For the text-containing cell, return its midpoint in (X, Y) coordinate format. 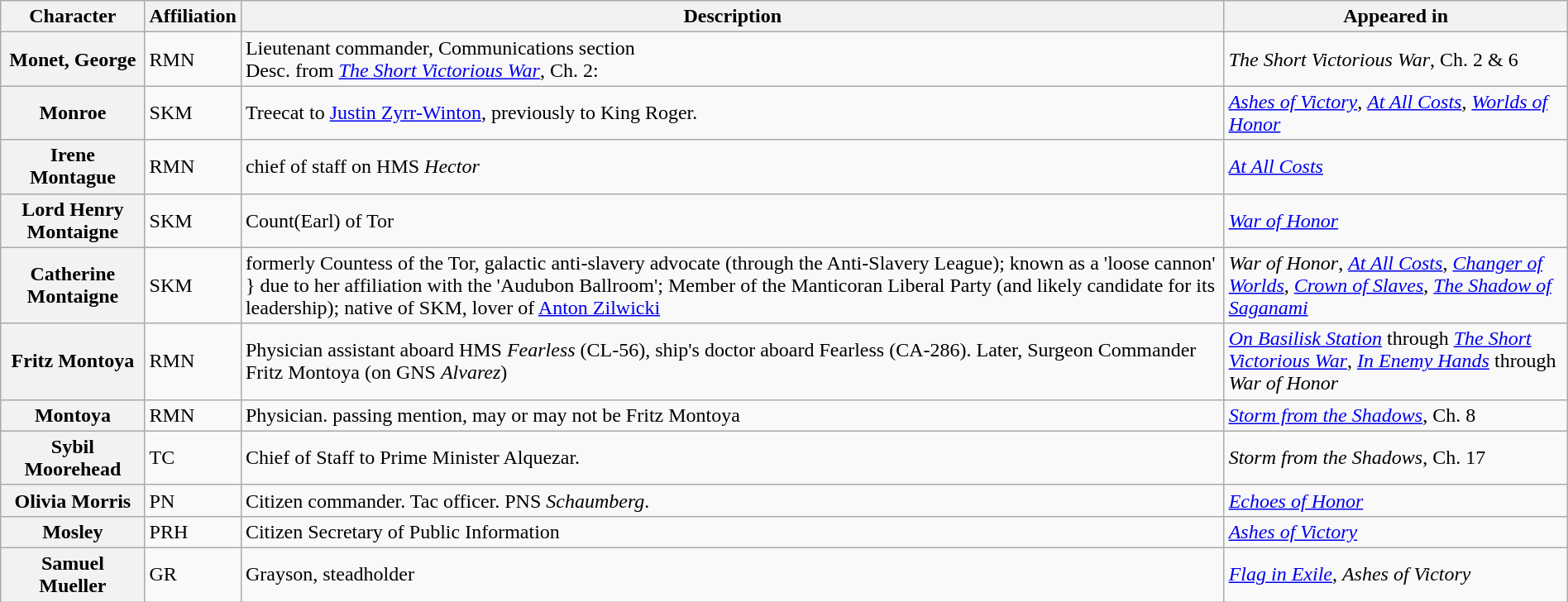
PN (193, 500)
Physician. passing mention, may or may not be Fritz Montoya (733, 415)
GR (193, 574)
Mosley (73, 532)
War of Honor, At All Costs, Changer of Worlds, Crown of Slaves, The Shadow of Saganami (1396, 285)
Lieutenant commander, Communications sectionDesc. from The Short Victorious War, Ch. 2: (733, 60)
Olivia Morris (73, 500)
War of Honor (1396, 220)
Fritz Montoya (73, 361)
The Short Victorious War, Ch. 2 & 6 (1396, 60)
Count(Earl) of Tor (733, 220)
Monroe (73, 112)
Physician assistant aboard HMS Fearless (CL-56), ship's doctor aboard Fearless (CA-286). Later, Surgeon Commander Fritz Montoya (on GNS Alvarez) (733, 361)
Montoya (73, 415)
Storm from the Shadows, Ch. 17 (1396, 458)
Irene Montague (73, 167)
Ashes of Victory, At All Costs, Worlds of Honor (1396, 112)
Sybil Moorehead (73, 458)
Catherine Montaigne (73, 285)
At All Costs (1396, 167)
Character (73, 17)
PRH (193, 532)
Echoes of Honor (1396, 500)
Lord Henry Montaigne (73, 220)
Samuel Mueller (73, 574)
Monet, George (73, 60)
Ashes of Victory (1396, 532)
Flag in Exile, Ashes of Victory (1396, 574)
Affiliation (193, 17)
Grayson, steadholder (733, 574)
chief of staff on HMS Hector (733, 167)
Appeared in (1396, 17)
Chief of Staff to Prime Minister Alquezar. (733, 458)
Citizen commander. Tac officer. PNS Schaumberg. (733, 500)
TC (193, 458)
Treecat to Justin Zyrr-Winton, previously to King Roger. (733, 112)
Description (733, 17)
Citizen Secretary of Public Information (733, 532)
On Basilisk Station through The Short Victorious War, In Enemy Hands through War of Honor (1396, 361)
Storm from the Shadows, Ch. 8 (1396, 415)
